Provide the [x, y] coordinate of the cell's center where the given text is located.  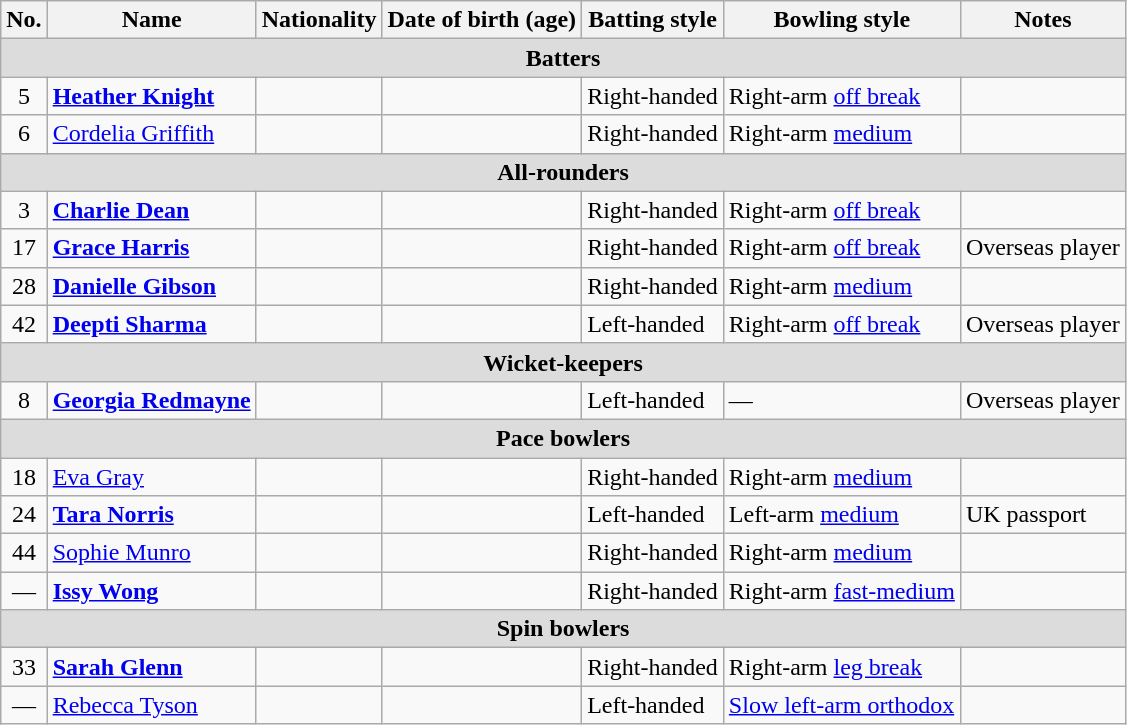
Danielle Gibson [152, 286]
Cordelia Griffith [152, 134]
Wicket-keepers [564, 362]
Rebecca Tyson [152, 705]
Bowling style [842, 20]
Pace bowlers [564, 438]
18 [24, 477]
33 [24, 667]
Right-arm fast-medium [842, 591]
Georgia Redmayne [152, 400]
5 [24, 96]
No. [24, 20]
Batters [564, 58]
17 [24, 248]
8 [24, 400]
Deepti Sharma [152, 324]
28 [24, 286]
Issy Wong [152, 591]
Date of birth (age) [482, 20]
Slow left-arm orthodox [842, 705]
Name [152, 20]
Right-arm leg break [842, 667]
Eva Gray [152, 477]
Batting style [653, 20]
Nationality [319, 20]
3 [24, 210]
Grace Harris [152, 248]
Spin bowlers [564, 629]
44 [24, 553]
24 [24, 515]
Sophie Munro [152, 553]
All-rounders [564, 172]
Notes [1042, 20]
6 [24, 134]
Left-arm medium [842, 515]
Charlie Dean [152, 210]
Tara Norris [152, 515]
UK passport [1042, 515]
42 [24, 324]
Sarah Glenn [152, 667]
Heather Knight [152, 96]
